Return (X, Y) of the center of cell containing provided text 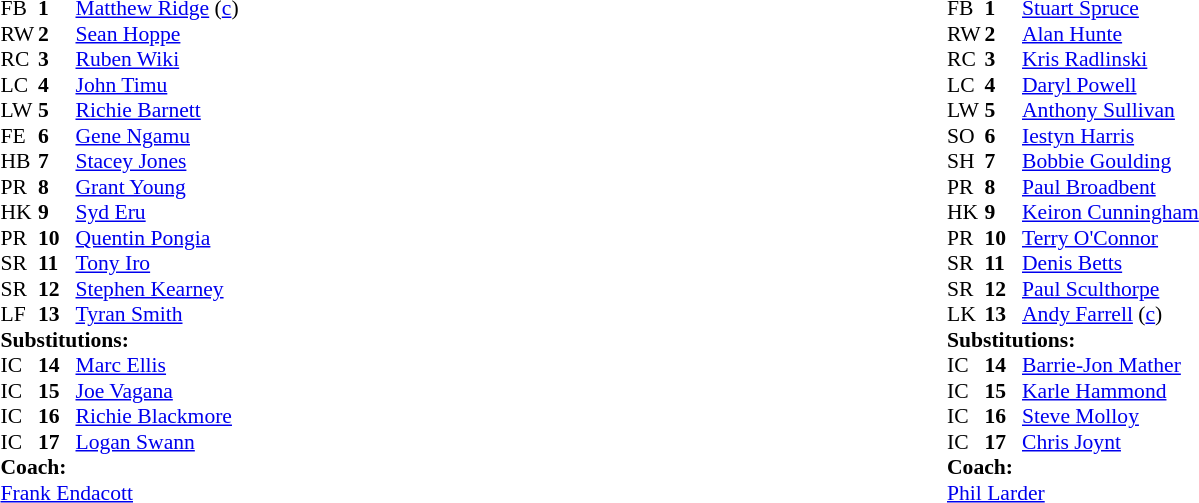
FE (19, 136)
Paul Broadbent (1110, 187)
Andy Farrell (c) (1110, 315)
Steve Molloy (1110, 417)
Richie Barnett (158, 111)
Iestyn Harris (1110, 136)
Tony Iro (158, 263)
Denis Betts (1110, 263)
Tyran Smith (158, 315)
SH (966, 161)
Anthony Sullivan (1110, 111)
Alan Hunte (1110, 34)
Marc Ellis (158, 365)
LF (19, 315)
Richie Blackmore (158, 417)
Quentin Pongia (158, 238)
John Timu (158, 85)
HB (19, 161)
LK (966, 315)
SO (966, 136)
Syd Eru (158, 213)
Sean Hoppe (158, 34)
Keiron Cunningham (1110, 213)
Joe Vagana (158, 391)
Stephen Kearney (158, 289)
Paul Sculthorpe (1110, 289)
Karle Hammond (1110, 391)
Kris Radlinski (1110, 59)
Stacey Jones (158, 161)
Logan Swann (158, 442)
Grant Young (158, 187)
Barrie-Jon Mather (1110, 365)
Gene Ngamu (158, 136)
Chris Joynt (1110, 442)
Ruben Wiki (158, 59)
Terry O'Connor (1110, 238)
Daryl Powell (1110, 85)
Bobbie Goulding (1110, 161)
